Find where the given text appears and provide that cell's center as (X, Y) coordinate. 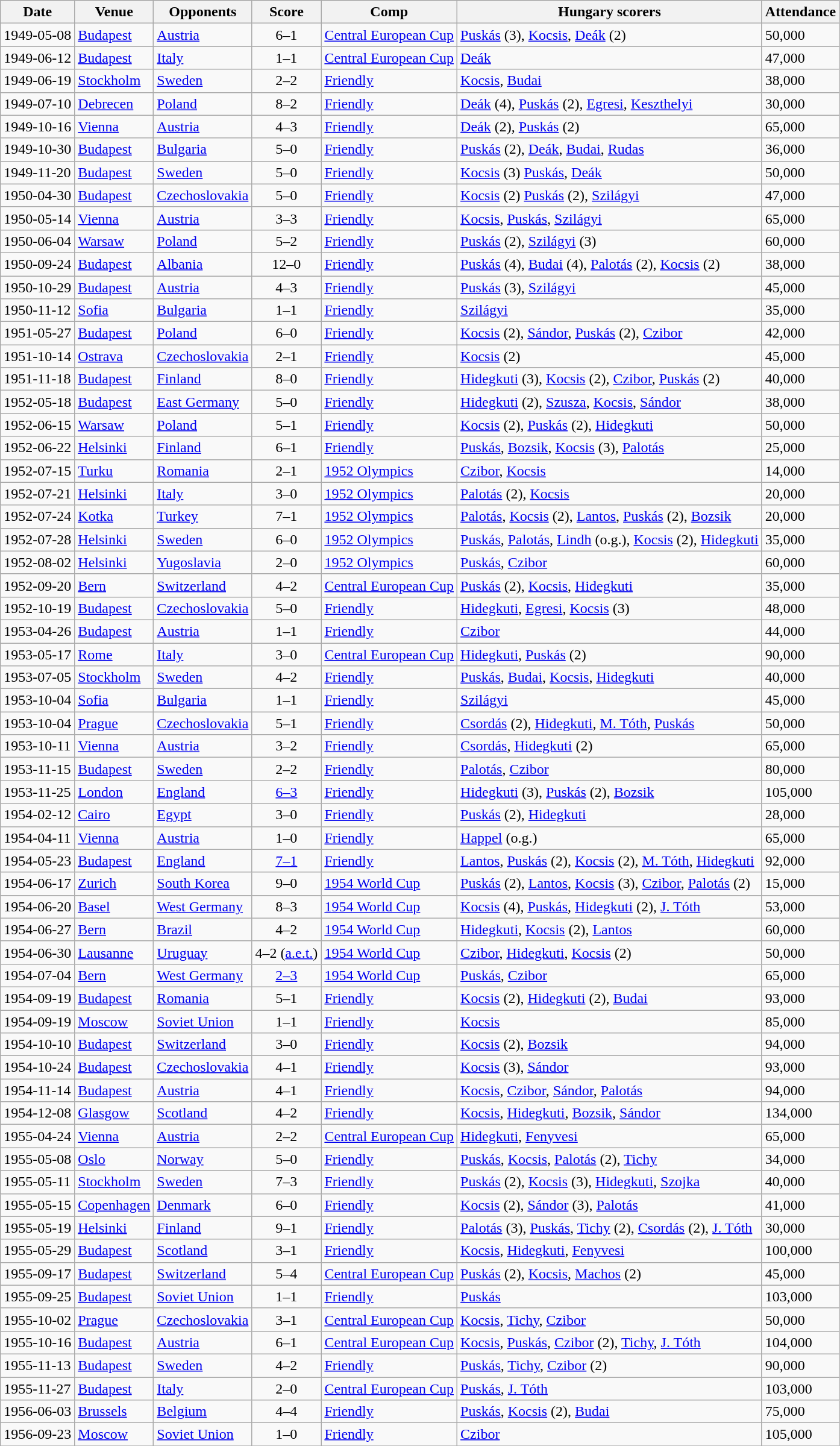
5–4 (287, 1274)
Puskás, Palotás, Lindh (o.g.), Kocsis (2), Hidegkuti (610, 539)
1949-06-19 (37, 81)
1954-06-20 (37, 907)
Kocsis, Tichy, Czibor (610, 1319)
1952-06-15 (37, 425)
Kocsis (3), Sándor (610, 1067)
Rome (114, 654)
Brazil (202, 929)
Albania (202, 264)
Hidegkuti, Egresi, Kocsis (3) (610, 608)
Happel (o.g.) (610, 838)
4–2 (a.e.t.) (287, 952)
Ostrava (114, 356)
Debrecen (114, 104)
Kocsis (2), Sándor (3), Palotás (610, 1205)
Norway (202, 1159)
Kocsis (4), Puskás, Hidegkuti (2), J. Tóth (610, 907)
Hidegkuti, Fenyvesi (610, 1136)
Puskás (2), Kocsis (3), Hidegkuti, Szojka (610, 1182)
Hidegkuti, Kocsis (2), Lantos (610, 929)
1950-04-30 (37, 195)
Kocsis, Puskás, Czibor (2), Tichy, J. Tóth (610, 1342)
1952-07-24 (37, 517)
Csordás, Hidegkuti (2) (610, 746)
1953-07-05 (37, 677)
1952-06-22 (37, 448)
7–3 (287, 1182)
Deák (610, 58)
Puskás (3), Kocsis, Deák (2) (610, 35)
Lausanne (114, 952)
25,000 (800, 448)
Copenhagen (114, 1205)
Puskás (2), Lantos, Kocsis (3), Czibor, Palotás (2) (610, 884)
London (114, 792)
Yugoslavia (202, 562)
Puskás (2), Deák, Budai, Rudas (610, 149)
Puskás, Tichy, Czibor (2) (610, 1365)
Kocsis (2), Hidegkuti (2), Budai (610, 998)
Kocsis, Hidegkuti, Fenyvesi (610, 1251)
Puskás (3), Szilágyi (610, 288)
1954-02-12 (37, 815)
1955-09-25 (37, 1297)
1952-07-21 (37, 494)
1950-10-29 (37, 288)
Puskás (2), Kocsis, Hidegkuti (610, 585)
1950-05-14 (37, 218)
53,000 (800, 907)
Kocsis (2) (610, 356)
1955-09-17 (37, 1274)
1956-06-03 (37, 1412)
Hidegkuti (3), Kocsis (2), Czibor, Puskás (2) (610, 379)
Brussels (114, 1412)
Kocsis (2), Puskás (2), Hidegkuti (610, 425)
1949-07-10 (37, 104)
1951-11-18 (37, 379)
Kocsis (2), Sándor, Puskás (2), Czibor (610, 333)
Puskás (2), Szilágyi (3) (610, 241)
1953-05-17 (37, 654)
Kocsis, Budai (610, 81)
1955-05-15 (37, 1205)
Kocsis, Czibor, Sándor, Palotás (610, 1090)
100,000 (800, 1251)
Kocsis, Hidegkuti, Bozsik, Sándor (610, 1113)
1955-05-29 (37, 1251)
1954-07-04 (37, 975)
14,000 (800, 471)
1954-12-08 (37, 1113)
3–2 (287, 746)
1955-05-19 (37, 1228)
Egypt (202, 815)
1955-05-11 (37, 1182)
1954-10-10 (37, 1045)
1955-10-16 (37, 1342)
1952-10-19 (37, 608)
1949-10-30 (37, 149)
Kocsis (2), Bozsik (610, 1045)
1955-11-27 (37, 1388)
Kocsis (3) Puskás, Deák (610, 172)
4–4 (287, 1412)
1952-07-15 (37, 471)
41,000 (800, 1205)
36,000 (800, 149)
1949-11-20 (37, 172)
Hidegkuti, Puskás (2) (610, 654)
1950-09-24 (37, 264)
Hungary scorers (610, 12)
Score (287, 12)
1950-11-12 (37, 310)
9–1 (287, 1228)
1954-06-27 (37, 929)
1953-04-26 (37, 631)
6–3 (287, 792)
1951-05-27 (37, 333)
Comp (389, 12)
Denmark (202, 1205)
1952-05-18 (37, 402)
1954-06-17 (37, 884)
Palotás, Kocsis (2), Lantos, Puskás (2), Bozsik (610, 517)
Puskás (2), Kocsis, Machos (2) (610, 1274)
Deák (2), Puskás (2) (610, 127)
1955-05-08 (37, 1159)
1955-04-24 (37, 1136)
15,000 (800, 884)
80,000 (800, 769)
28,000 (800, 815)
3–3 (287, 218)
42,000 (800, 333)
Palotás (3), Puskás, Tichy (2), Csordás (2), J. Tóth (610, 1228)
Czibor, Hidegkuti, Kocsis (2) (610, 952)
Turkey (202, 517)
Puskás, J. Tóth (610, 1388)
1950-06-04 (37, 241)
Puskás, Budai, Kocsis, Hidegkuti (610, 677)
5–2 (287, 241)
Date (37, 12)
1953-11-25 (37, 792)
Belgium (202, 1412)
92,000 (800, 861)
34,000 (800, 1159)
Puskás, Kocsis, Palotás (2), Tichy (610, 1159)
Glasgow (114, 1113)
12–0 (287, 264)
Kotka (114, 517)
Opponents (202, 12)
East Germany (202, 402)
2–3 (287, 975)
85,000 (800, 1022)
Puskás (610, 1297)
1954-05-23 (37, 861)
1954-04-11 (37, 838)
Puskás (2), Hidegkuti (610, 815)
Basel (114, 907)
1953-11-15 (37, 769)
134,000 (800, 1113)
1955-10-02 (37, 1319)
8–3 (287, 907)
1955-11-13 (37, 1365)
Czibor, Kocsis (610, 471)
1954-11-14 (37, 1090)
Kocsis (2) Puskás (2), Szilágyi (610, 195)
104,000 (800, 1342)
1954-10-24 (37, 1067)
1952-08-02 (37, 562)
Venue (114, 12)
Puskás (4), Budai (4), Palotás (2), Kocsis (2) (610, 264)
1949-05-08 (37, 35)
48,000 (800, 608)
1953-10-11 (37, 746)
9–0 (287, 884)
Lantos, Puskás (2), Kocsis (2), M. Tóth, Hidegkuti (610, 861)
1951-10-14 (37, 356)
Deák (4), Puskás (2), Egresi, Keszthelyi (610, 104)
Oslo (114, 1159)
1949-06-12 (37, 58)
Hidegkuti (2), Szusza, Kocsis, Sándor (610, 402)
Kocsis, Puskás, Szilágyi (610, 218)
75,000 (800, 1412)
Turku (114, 471)
8–0 (287, 379)
Csordás (2), Hidegkuti, M. Tóth, Puskás (610, 723)
1952-07-28 (37, 539)
Hidegkuti (3), Puskás (2), Bozsik (610, 792)
Kocsis (610, 1022)
1949-10-16 (37, 127)
44,000 (800, 631)
Zurich (114, 884)
South Korea (202, 884)
Uruguay (202, 952)
Puskás, Bozsik, Kocsis (3), Palotás (610, 448)
1956-09-23 (37, 1435)
Palotás (2), Kocsis (610, 494)
Attendance (800, 12)
Puskás, Kocsis (2), Budai (610, 1412)
8–2 (287, 104)
Palotás, Czibor (610, 769)
Cairo (114, 815)
1954-06-30 (37, 952)
1952-09-20 (37, 585)
